Search for the cell housing the specified text and yield its [X, Y] center coordinate. 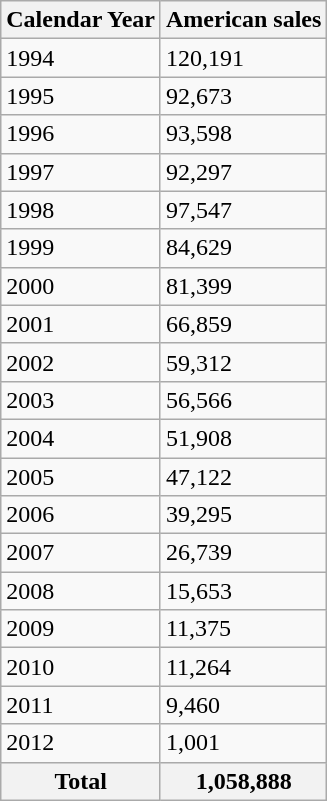
11,264 [243, 667]
2011 [81, 705]
84,629 [243, 248]
2000 [81, 286]
93,598 [243, 134]
81,399 [243, 286]
American sales [243, 20]
59,312 [243, 362]
1999 [81, 248]
39,295 [243, 515]
15,653 [243, 591]
2012 [81, 743]
1995 [81, 96]
26,739 [243, 553]
2003 [81, 400]
2009 [81, 629]
51,908 [243, 438]
2005 [81, 477]
2001 [81, 324]
1998 [81, 210]
2010 [81, 667]
2008 [81, 591]
Calendar Year [81, 20]
1,001 [243, 743]
1996 [81, 134]
1997 [81, 172]
97,547 [243, 210]
2004 [81, 438]
92,297 [243, 172]
9,460 [243, 705]
Total [81, 781]
56,566 [243, 400]
92,673 [243, 96]
2002 [81, 362]
47,122 [243, 477]
1,058,888 [243, 781]
2007 [81, 553]
66,859 [243, 324]
2006 [81, 515]
1994 [81, 58]
11,375 [243, 629]
120,191 [243, 58]
